Detect which cell encompasses the target text, then output its [X, Y] center coordinate. 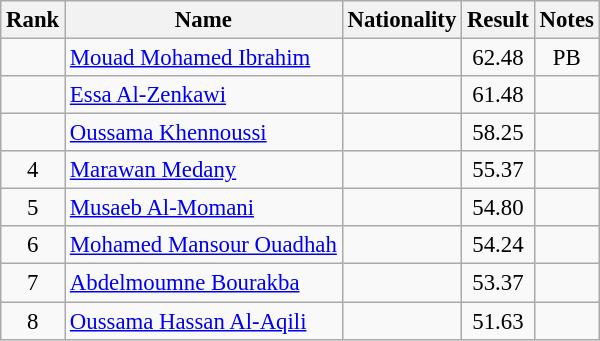
Oussama Hassan Al-Aqili [204, 321]
54.80 [498, 208]
Name [204, 20]
Nationality [402, 20]
58.25 [498, 133]
62.48 [498, 58]
54.24 [498, 245]
51.63 [498, 321]
Essa Al-Zenkawi [204, 95]
53.37 [498, 283]
Abdelmoumne Bourakba [204, 283]
4 [33, 170]
Rank [33, 20]
Notes [566, 20]
PB [566, 58]
61.48 [498, 95]
5 [33, 208]
Marawan Medany [204, 170]
Oussama Khennoussi [204, 133]
8 [33, 321]
Mouad Mohamed Ibrahim [204, 58]
Result [498, 20]
6 [33, 245]
Musaeb Al-Momani [204, 208]
7 [33, 283]
Mohamed Mansour Ouadhah [204, 245]
55.37 [498, 170]
